Return (X, Y) of the center of cell containing provided text 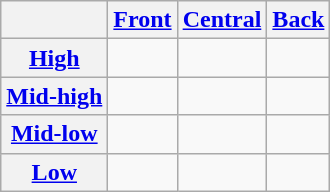
Back (298, 20)
Mid-high (54, 96)
Low (54, 172)
Mid-low (54, 134)
High (54, 58)
Front (142, 20)
Central (222, 20)
